Identify which cell holds the provided text, then report its [X, Y] central coordinate. 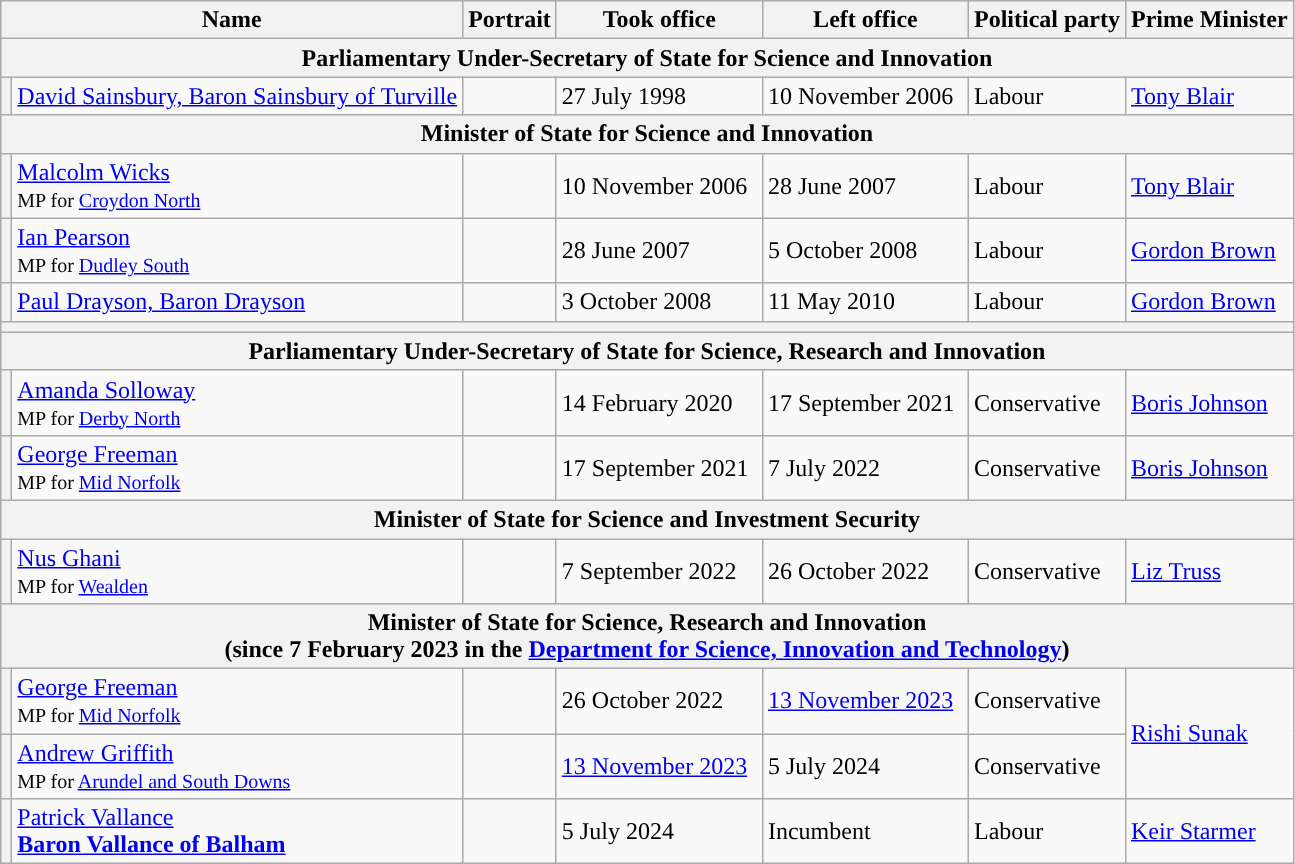
Keir Starmer [1209, 832]
Amanda SollowayMP for Derby North [238, 402]
Andrew GriffithMP for Arundel and South Downs [238, 766]
Portrait [510, 20]
Patrick VallanceBaron Vallance of Balham [238, 832]
Paul Drayson, Baron Drayson [238, 302]
Liz Truss [1209, 570]
Malcolm WicksMP for Croydon North [238, 186]
David Sainsbury, Baron Sainsbury of Turville [238, 96]
11 May 2010 [865, 302]
Prime Minister [1209, 20]
Nus GhaniMP for Wealden [238, 570]
Left office [865, 20]
Rishi Sunak [1209, 734]
Ian PearsonMP for Dudley South [238, 250]
Political party [1046, 20]
Minister of State for Science and Innovation [647, 134]
Name [232, 20]
Parliamentary Under-Secretary of State for Science, Research and Innovation [647, 351]
Minister of State for Science and Investment Security [647, 519]
Incumbent [865, 832]
27 July 1998 [659, 96]
3 October 2008 [659, 302]
Minister of State for Science, Research and Innovation(since 7 February 2023 in the Department for Science, Innovation and Technology) [647, 636]
7 September 2022 [659, 570]
Took office [659, 20]
5 October 2008 [865, 250]
7 July 2022 [865, 468]
14 February 2020 [659, 402]
Parliamentary Under-Secretary of State for Science and Innovation [647, 58]
